Determine the [X, Y] coordinate at the center of the cell enclosing the given text.  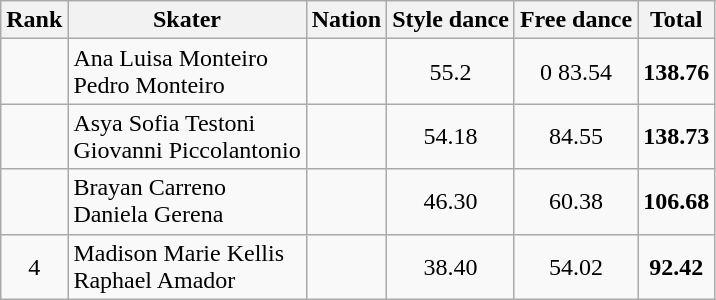
92.42 [676, 266]
106.68 [676, 202]
Style dance [451, 20]
Total [676, 20]
Asya Sofia Testoni Giovanni Piccolantonio [187, 136]
Free dance [576, 20]
Brayan Carreno Daniela Gerena [187, 202]
46.30 [451, 202]
138.73 [676, 136]
54.18 [451, 136]
Ana Luisa Monteiro Pedro Monteiro [187, 72]
Madison Marie Kellis Raphael Amador [187, 266]
Rank [34, 20]
54.02 [576, 266]
Nation [346, 20]
0 83.54 [576, 72]
Skater [187, 20]
4 [34, 266]
38.40 [451, 266]
84.55 [576, 136]
138.76 [676, 72]
60.38 [576, 202]
55.2 [451, 72]
